Find where the given text appears and provide that cell's center as [X, Y] coordinate. 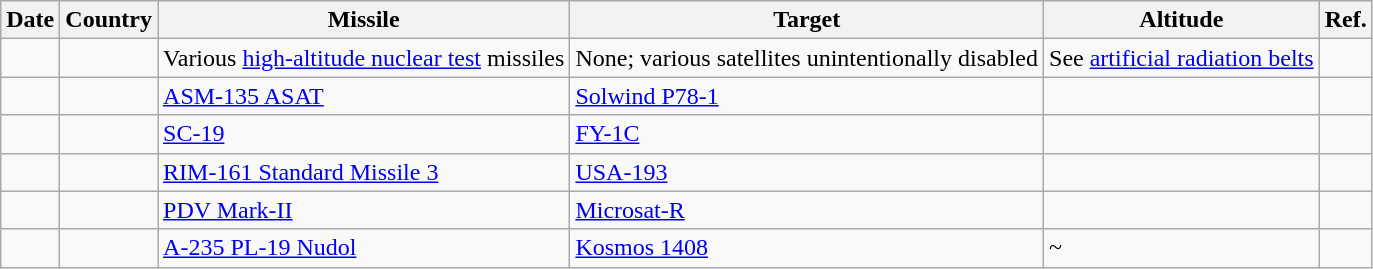
Microsat-R [807, 210]
Country [109, 20]
Date [30, 20]
Missile [364, 20]
SC-19 [364, 134]
~ [1182, 248]
RIM-161 Standard Missile 3 [364, 172]
ASM-135 ASAT [364, 96]
USA-193 [807, 172]
Solwind P78-1 [807, 96]
PDV Mark-II [364, 210]
Ref. [1346, 20]
Target [807, 20]
FY-1C [807, 134]
None; various satellites unintentionally disabled [807, 58]
See artificial radiation belts [1182, 58]
A-235 PL-19 Nudol [364, 248]
Various high-altitude nuclear test missiles [364, 58]
Altitude [1182, 20]
Kosmos 1408 [807, 248]
